Scan for the cell matching the given text and deliver its [X, Y] coordinate at center. 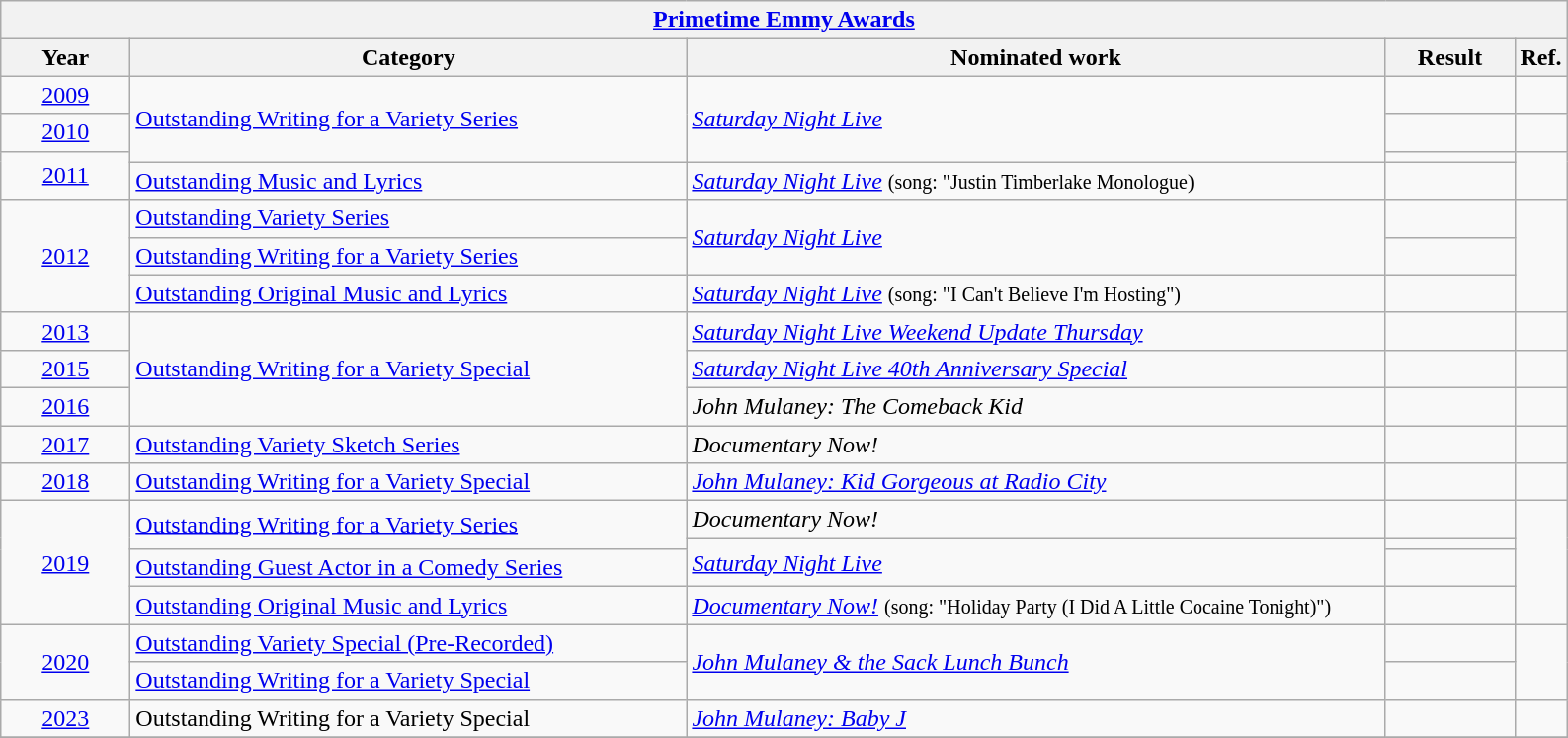
John Mulaney & the Sack Lunch Bunch [1035, 662]
2009 [65, 95]
2011 [65, 176]
2012 [65, 256]
2017 [65, 444]
2016 [65, 406]
Outstanding Variety Series [409, 218]
Year [65, 57]
2023 [65, 718]
Primetime Emmy Awards [784, 20]
Outstanding Variety Special (Pre-Recorded) [409, 643]
John Mulaney: The Comeback Kid [1035, 406]
Outstanding Music and Lyrics [409, 181]
John Mulaney: Kid Gorgeous at Radio City [1035, 482]
Saturday Night Live 40th Anniversary Special [1035, 369]
Result [1450, 57]
Outstanding Variety Sketch Series [409, 444]
John Mulaney: Baby J [1035, 718]
2020 [65, 662]
Ref. [1541, 57]
Saturday Night Live Weekend Update Thursday [1035, 331]
Category [409, 57]
Saturday Night Live (song: "I Can't Believe I'm Hosting") [1035, 293]
Saturday Night Live (song: "Justin Timberlake Monologue) [1035, 181]
2018 [65, 482]
Nominated work [1035, 57]
2015 [65, 369]
2013 [65, 331]
2019 [65, 563]
Outstanding Guest Actor in a Comedy Series [409, 568]
Documentary Now! (song: "Holiday Party (I Did A Little Cocaine Tonight)") [1035, 606]
2010 [65, 132]
